Identify which cell holds the provided text, then report its [X, Y] central coordinate. 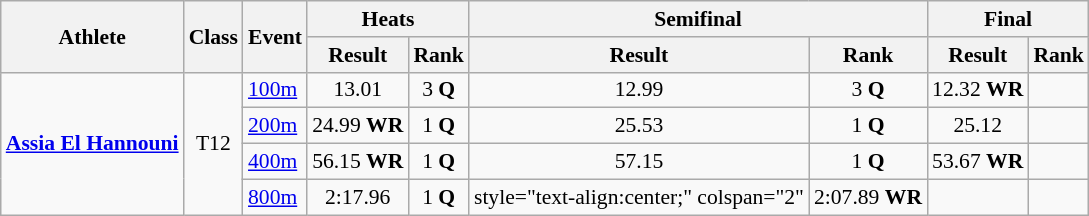
2:07.89 WR [868, 197]
Heats [388, 19]
400m [275, 162]
Assia El Hannouni [92, 143]
12.99 [639, 90]
Class [214, 36]
57.15 [639, 162]
800m [275, 197]
Athlete [92, 36]
13.01 [358, 90]
200m [275, 126]
Semifinal [698, 19]
56.15 WR [358, 162]
style="text-align:center;" colspan="2" [639, 197]
Event [275, 36]
2:17.96 [358, 197]
25.53 [639, 126]
Final [1008, 19]
12.32 WR [978, 90]
T12 [214, 143]
24.99 WR [358, 126]
100m [275, 90]
25.12 [978, 126]
53.67 WR [978, 162]
